Scan for the cell matching the given text and deliver its (x, y) coordinate at center. 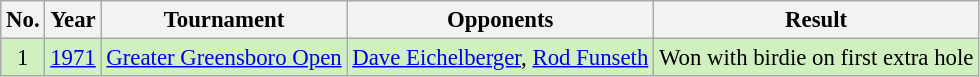
1971 (73, 58)
Dave Eichelberger, Rod Funseth (500, 58)
Year (73, 20)
Greater Greensboro Open (224, 58)
Result (816, 20)
No. (23, 20)
1 (23, 58)
Opponents (500, 20)
Won with birdie on first extra hole (816, 58)
Tournament (224, 20)
